Locate the cell with the specified text and output its (x, y) center coordinate. 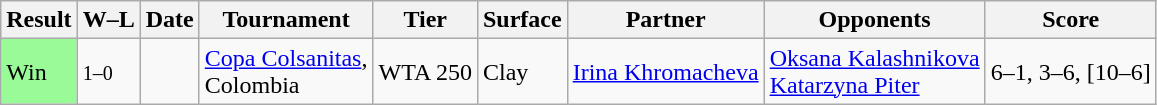
1–0 (108, 72)
Tournament (286, 20)
6–1, 3–6, [10–6] (1070, 72)
Oksana Kalashnikova Katarzyna Piter (874, 72)
Result (39, 20)
Score (1070, 20)
Partner (666, 20)
Opponents (874, 20)
WTA 250 (425, 72)
Copa Colsanitas, Colombia (286, 72)
Irina Khromacheva (666, 72)
W–L (108, 20)
Surface (522, 20)
Tier (425, 20)
Clay (522, 72)
Date (170, 20)
Win (39, 72)
